Determine the (x, y) coordinate at the center of the cell enclosing the given text.  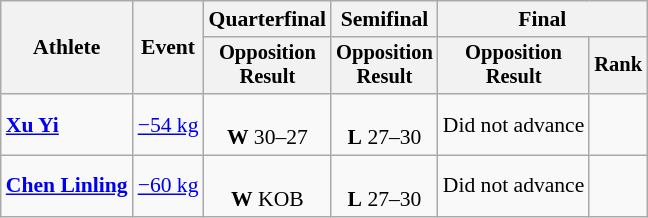
−54 kg (168, 124)
Rank (618, 66)
Event (168, 48)
Xu Yi (67, 124)
W KOB (268, 186)
Athlete (67, 48)
Final (542, 19)
−60 kg (168, 186)
Chen Linling (67, 186)
Semifinal (384, 19)
W 30–27 (268, 124)
Quarterfinal (268, 19)
